Scan for the cell matching the given text and deliver its [x, y] coordinate at center. 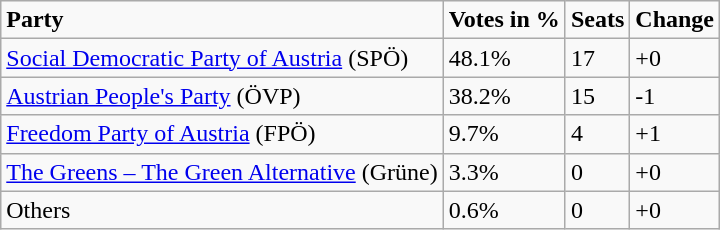
-1 [675, 96]
Seats [597, 20]
17 [597, 58]
Social Democratic Party of Austria (SPÖ) [222, 58]
15 [597, 96]
48.1% [504, 58]
The Greens – The Green Alternative (Grüne) [222, 172]
Freedom Party of Austria (FPÖ) [222, 134]
Party [222, 20]
3.3% [504, 172]
Others [222, 210]
Austrian People's Party (ÖVP) [222, 96]
Change [675, 20]
+1 [675, 134]
4 [597, 134]
0.6% [504, 210]
38.2% [504, 96]
9.7% [504, 134]
Votes in % [504, 20]
